Capture the cell that displays the provided text and extract its [X, Y] central coordinate. 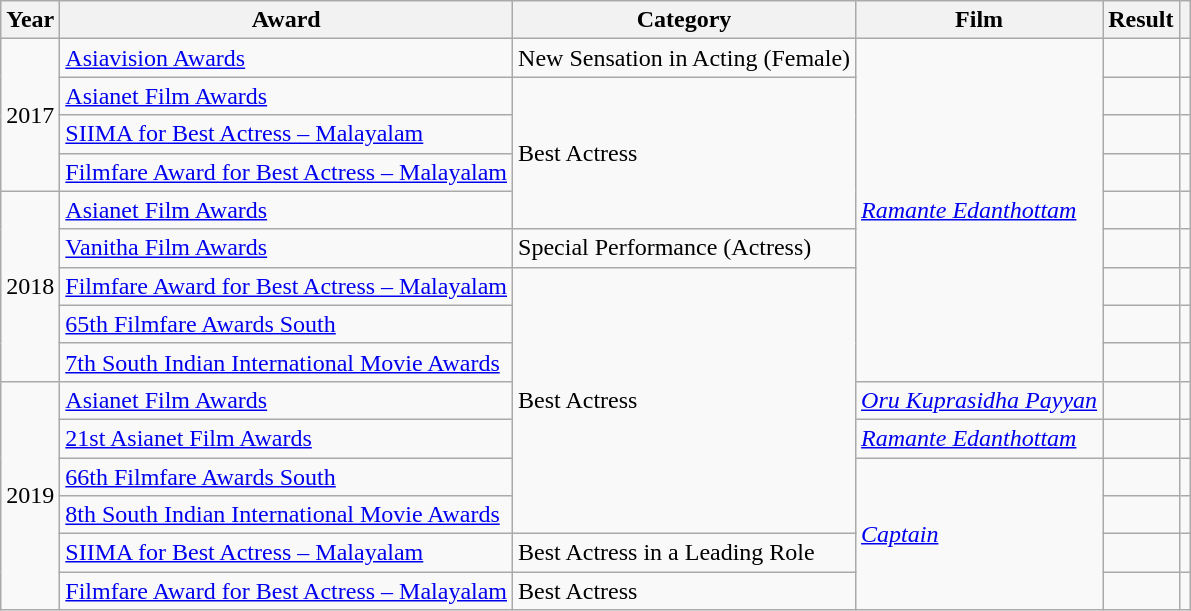
Special Performance (Actress) [684, 248]
Year [30, 20]
8th South Indian International Movie Awards [286, 515]
66th Filmfare Awards South [286, 477]
Captain [980, 534]
Result [1141, 20]
2019 [30, 495]
Asiavision Awards [286, 58]
Vanitha Film Awards [286, 248]
Award [286, 20]
7th South Indian International Movie Awards [286, 362]
Category [684, 20]
New Sensation in Acting (Female) [684, 58]
2017 [30, 115]
Best Actress in a Leading Role [684, 553]
2018 [30, 286]
21st Asianet Film Awards [286, 438]
Oru Kuprasidha Payyan [980, 400]
65th Filmfare Awards South [286, 324]
Film [980, 20]
